Find where the given text appears and provide that cell's center as (x, y) coordinate. 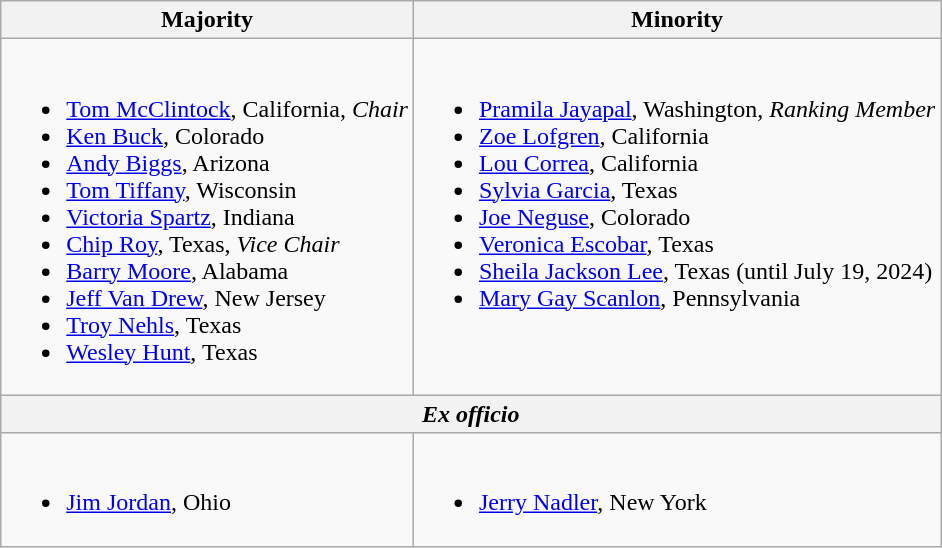
Majority (208, 20)
Minority (676, 20)
Ex officio (471, 414)
Jim Jordan, Ohio (208, 490)
Jerry Nadler, New York (676, 490)
